Find where the given text appears and provide that cell's center as [X, Y] coordinate. 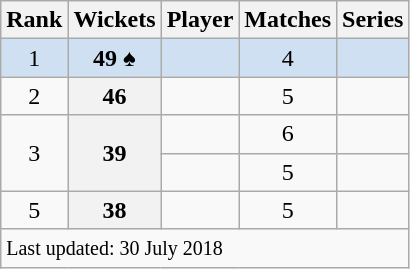
Rank [34, 20]
38 [114, 210]
4 [288, 58]
3 [34, 153]
Series [373, 20]
6 [288, 134]
Wickets [114, 20]
49 ♠ [114, 58]
Matches [288, 20]
Player [200, 20]
1 [34, 58]
39 [114, 153]
Last updated: 30 July 2018 [205, 248]
2 [34, 96]
46 [114, 96]
